Capture the cell that displays the provided text and extract its [x, y] central coordinate. 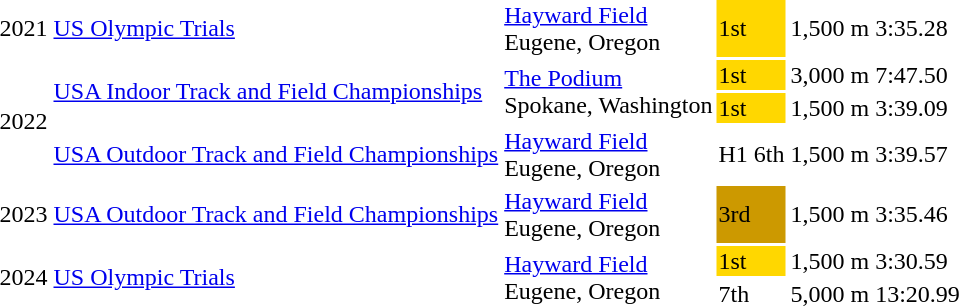
H1 6th [752, 154]
US Olympic Trials [276, 28]
3,000 m [830, 75]
The PodiumSpokane, Washington [608, 92]
USA Indoor Track and Field Championships [276, 92]
3rd [752, 214]
